Extract the [x, y] coordinate from the center of the cell holding the provided text.  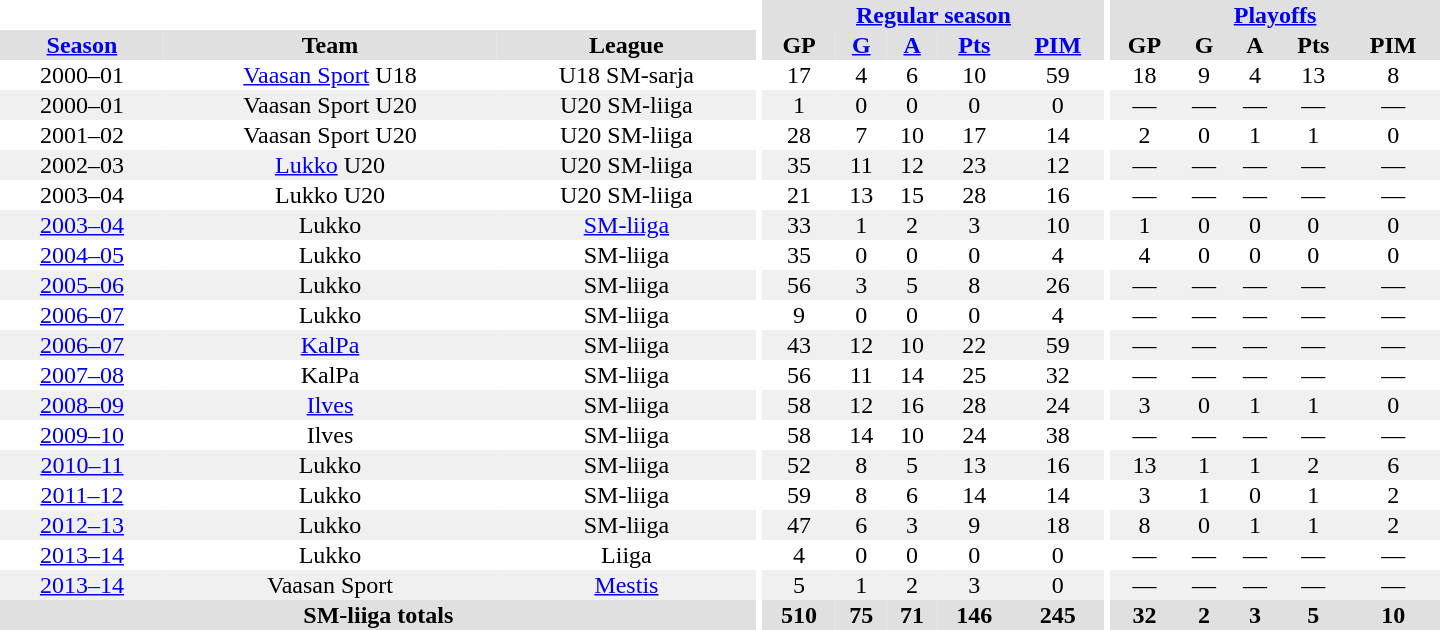
Season [82, 45]
2010–11 [82, 465]
510 [798, 615]
146 [974, 615]
38 [1058, 435]
2001–02 [82, 135]
15 [912, 195]
2011–12 [82, 495]
Regular season [933, 15]
2012–13 [82, 525]
7 [862, 135]
2004–05 [82, 255]
52 [798, 465]
22 [974, 345]
26 [1058, 285]
21 [798, 195]
2005–06 [82, 285]
43 [798, 345]
Team [330, 45]
25 [974, 375]
23 [974, 165]
33 [798, 225]
75 [862, 615]
2008–09 [82, 405]
71 [912, 615]
245 [1058, 615]
Vaasan Sport [330, 585]
2009–10 [82, 435]
47 [798, 525]
League [626, 45]
U18 SM-sarja [626, 75]
Playoffs [1275, 15]
2007–08 [82, 375]
Vaasan Sport U18 [330, 75]
Mestis [626, 585]
Liiga [626, 555]
2002–03 [82, 165]
SM-liiga totals [378, 615]
